Return the (x, y) coordinate for the center point of the cell that contains the specified text.  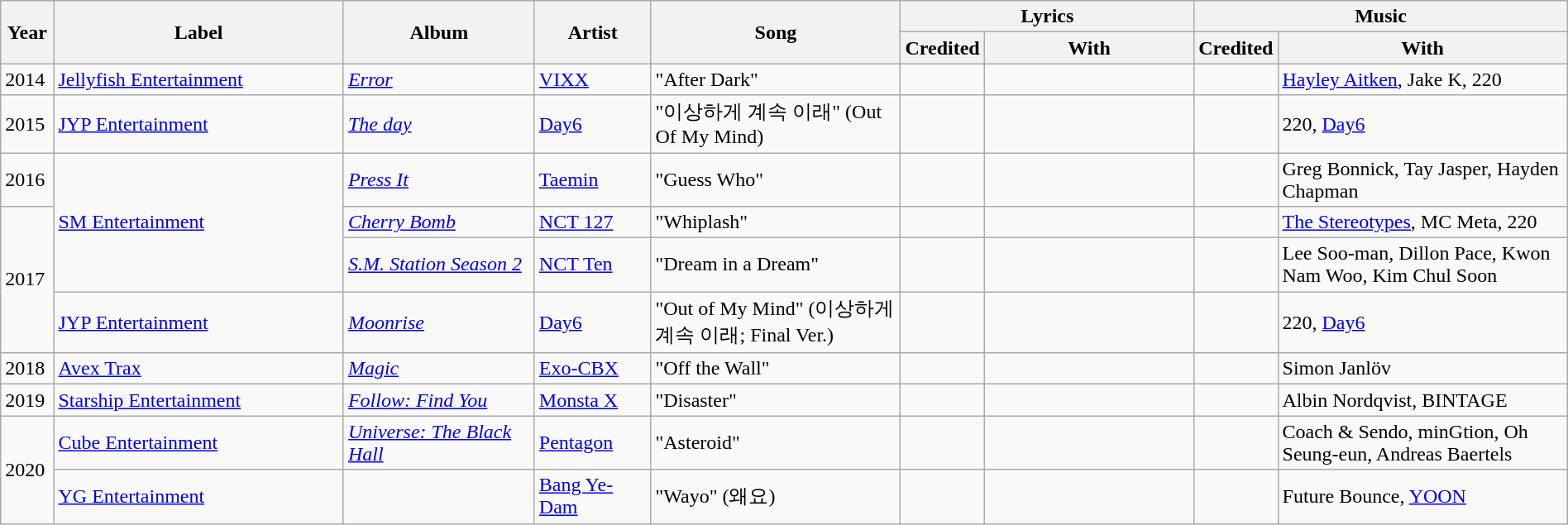
Exo-CBX (592, 369)
Press It (438, 179)
SM Entertainment (198, 222)
Song (776, 32)
The day (438, 124)
Starship Entertainment (198, 400)
YG Entertainment (198, 496)
S.M. Station Season 2 (438, 265)
Avex Trax (198, 369)
2020 (27, 470)
Follow: Find You (438, 400)
"Dream in a Dream" (776, 265)
The Stereotypes, MC Meta, 220 (1422, 222)
Future Bounce, YOON (1422, 496)
2016 (27, 179)
Lee Soo-man, Dillon Pace, Kwon Nam Woo, Kim Chul Soon (1422, 265)
"Asteroid" (776, 443)
"After Dark" (776, 79)
"Out of My Mind" (이상하게 계속 이래; Final Ver.) (776, 322)
NCT Ten (592, 265)
Albin Nordqvist, BINTAGE (1422, 400)
2014 (27, 79)
Hayley Aitken, Jake K, 220 (1422, 79)
Coach & Sendo, minGtion, Oh Seung-eun, Andreas Baertels (1422, 443)
VIXX (592, 79)
Cube Entertainment (198, 443)
Year (27, 32)
Error (438, 79)
Artist (592, 32)
2019 (27, 400)
"Guess Who" (776, 179)
Monsta X (592, 400)
Pentagon (592, 443)
2018 (27, 369)
Moonrise (438, 322)
Magic (438, 369)
Simon Janlöv (1422, 369)
2015 (27, 124)
"Off the Wall" (776, 369)
Music (1381, 17)
2017 (27, 279)
Bang Ye-Dam (592, 496)
"Wayo" (왜요) (776, 496)
Lyrics (1047, 17)
NCT 127 (592, 222)
Label (198, 32)
"Disaster" (776, 400)
Jellyfish Entertainment (198, 79)
"Whiplash" (776, 222)
Cherry Bomb (438, 222)
"이상하게 계속 이래" (Out Of My Mind) (776, 124)
Taemin (592, 179)
Album (438, 32)
Universe: The Black Hall (438, 443)
Greg Bonnick, Tay Jasper, Hayden Chapman (1422, 179)
